From the cell containing the given text, extract its center point as [x, y] coordinate. 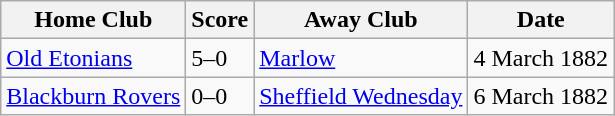
5–0 [220, 58]
0–0 [220, 96]
Blackburn Rovers [94, 96]
Old Etonians [94, 58]
Marlow [361, 58]
Score [220, 20]
4 March 1882 [541, 58]
Away Club [361, 20]
Home Club [94, 20]
Sheffield Wednesday [361, 96]
Date [541, 20]
6 March 1882 [541, 96]
